Return (x, y) of the center of cell containing provided text 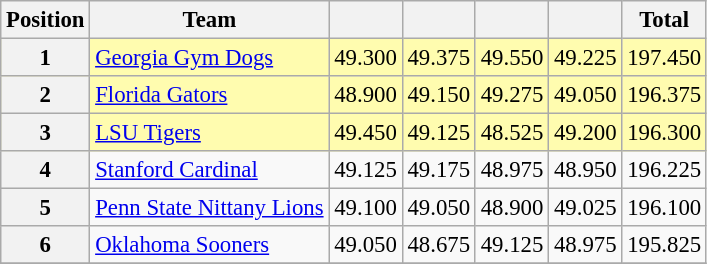
6 (46, 245)
49.275 (512, 95)
Total (664, 20)
49.200 (586, 133)
196.375 (664, 95)
49.300 (366, 58)
48.675 (438, 245)
49.150 (438, 95)
49.025 (586, 208)
48.950 (586, 170)
195.825 (664, 245)
5 (46, 208)
48.525 (512, 133)
1 (46, 58)
49.175 (438, 170)
Oklahoma Sooners (210, 245)
49.375 (438, 58)
LSU Tigers (210, 133)
196.100 (664, 208)
49.225 (586, 58)
49.100 (366, 208)
196.300 (664, 133)
Team (210, 20)
4 (46, 170)
196.225 (664, 170)
Stanford Cardinal (210, 170)
2 (46, 95)
3 (46, 133)
197.450 (664, 58)
Penn State Nittany Lions (210, 208)
Georgia Gym Dogs (210, 58)
Florida Gators (210, 95)
49.550 (512, 58)
49.450 (366, 133)
Position (46, 20)
